Scan for the cell matching the given text and deliver its (X, Y) coordinate at center. 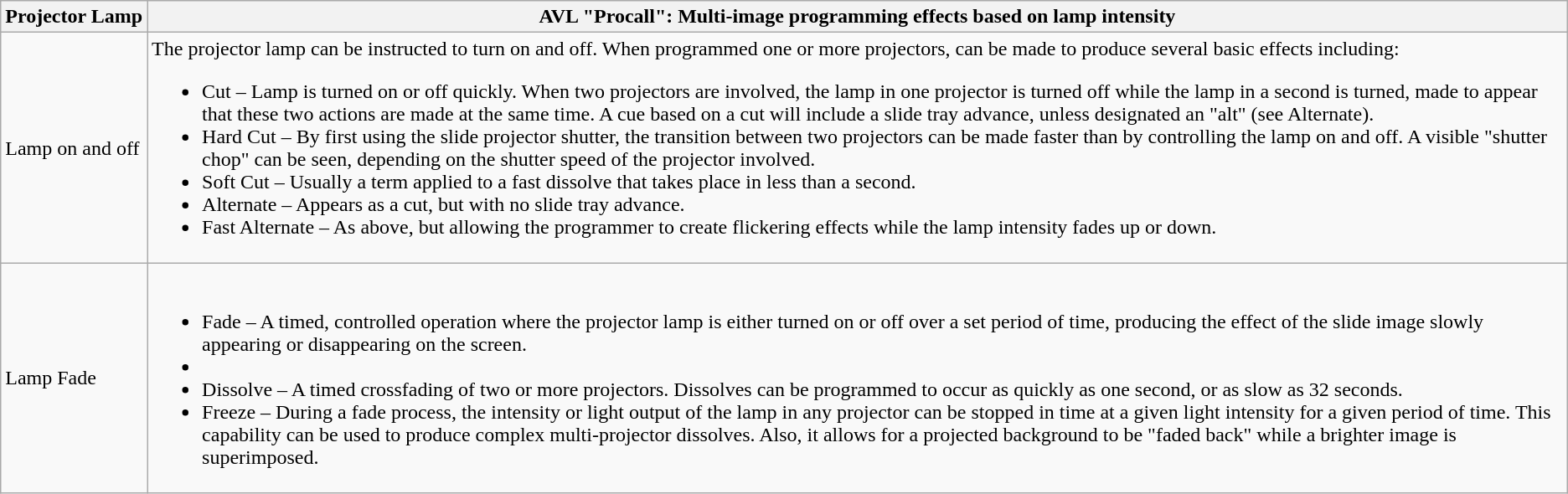
Projector Lamp (74, 17)
Lamp on and off (74, 147)
Lamp Fade (74, 378)
AVL "Procall": Multi-image programming effects based on lamp intensity (858, 17)
